Output the [X, Y] coordinate of the center of the cell containing the given text.  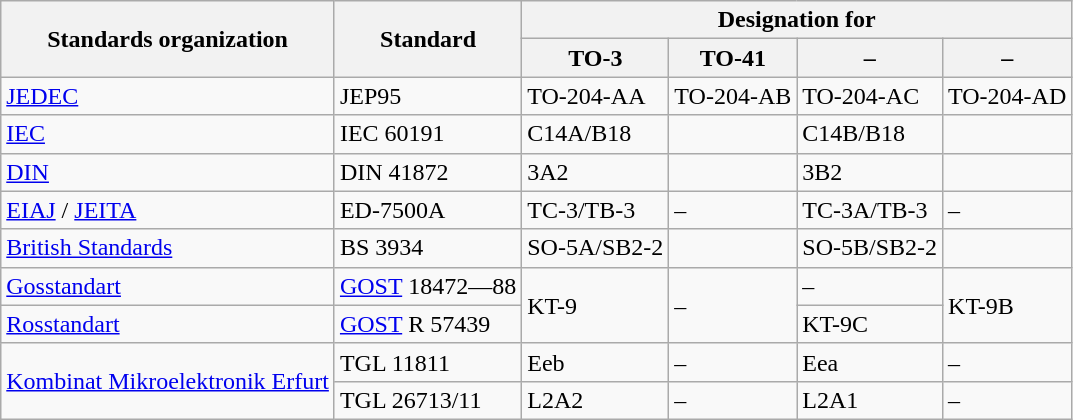
SO-5B/SB2-2 [870, 248]
C14B/B18 [870, 134]
3A2 [596, 172]
IEC [168, 134]
TGL 26713/11 [428, 400]
Standard [428, 39]
TC-3/TB-3 [596, 210]
Kombinat Mikroelektronik Erfurt [168, 381]
KT-9B [1008, 305]
BS 3934 [428, 248]
Gosstandart [168, 286]
TO-41 [733, 58]
TC-3A/TB-3 [870, 210]
IEC 60191 [428, 134]
Eeb [596, 362]
L2A2 [596, 400]
Rosstandart [168, 324]
Standards organization [168, 39]
L2A1 [870, 400]
TO-204-AC [870, 96]
KT-9 [596, 305]
SO-5A/SB2-2 [596, 248]
TGL 11811 [428, 362]
TO-204-AD [1008, 96]
JEDEC [168, 96]
JEP95 [428, 96]
GOST 18472—88 [428, 286]
DIN 41872 [428, 172]
Eea [870, 362]
3B2 [870, 172]
TO-3 [596, 58]
British Standards [168, 248]
ED-7500A [428, 210]
TO-204-AA [596, 96]
DIN [168, 172]
Designation for [797, 20]
EIAJ / JEITA [168, 210]
C14A/B18 [596, 134]
GOST R 57439 [428, 324]
KT-9C [870, 324]
TO-204-AB [733, 96]
